Search for the cell housing the specified text and yield its (x, y) center coordinate. 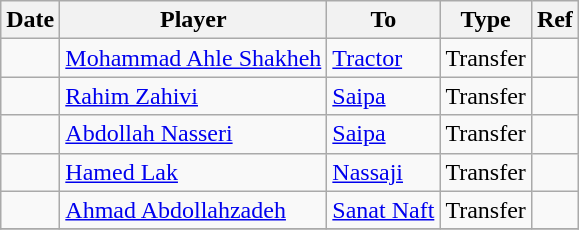
Abdollah Nasseri (194, 134)
Nassaji (384, 172)
Date (30, 20)
To (384, 20)
Rahim Zahivi (194, 96)
Ahmad Abdollahzadeh (194, 210)
Mohammad Ahle Shakheh (194, 58)
Type (486, 20)
Ref (554, 20)
Sanat Naft (384, 210)
Tractor (384, 58)
Hamed Lak (194, 172)
Player (194, 20)
